Output the [x, y] coordinate of the center of the cell containing the given text.  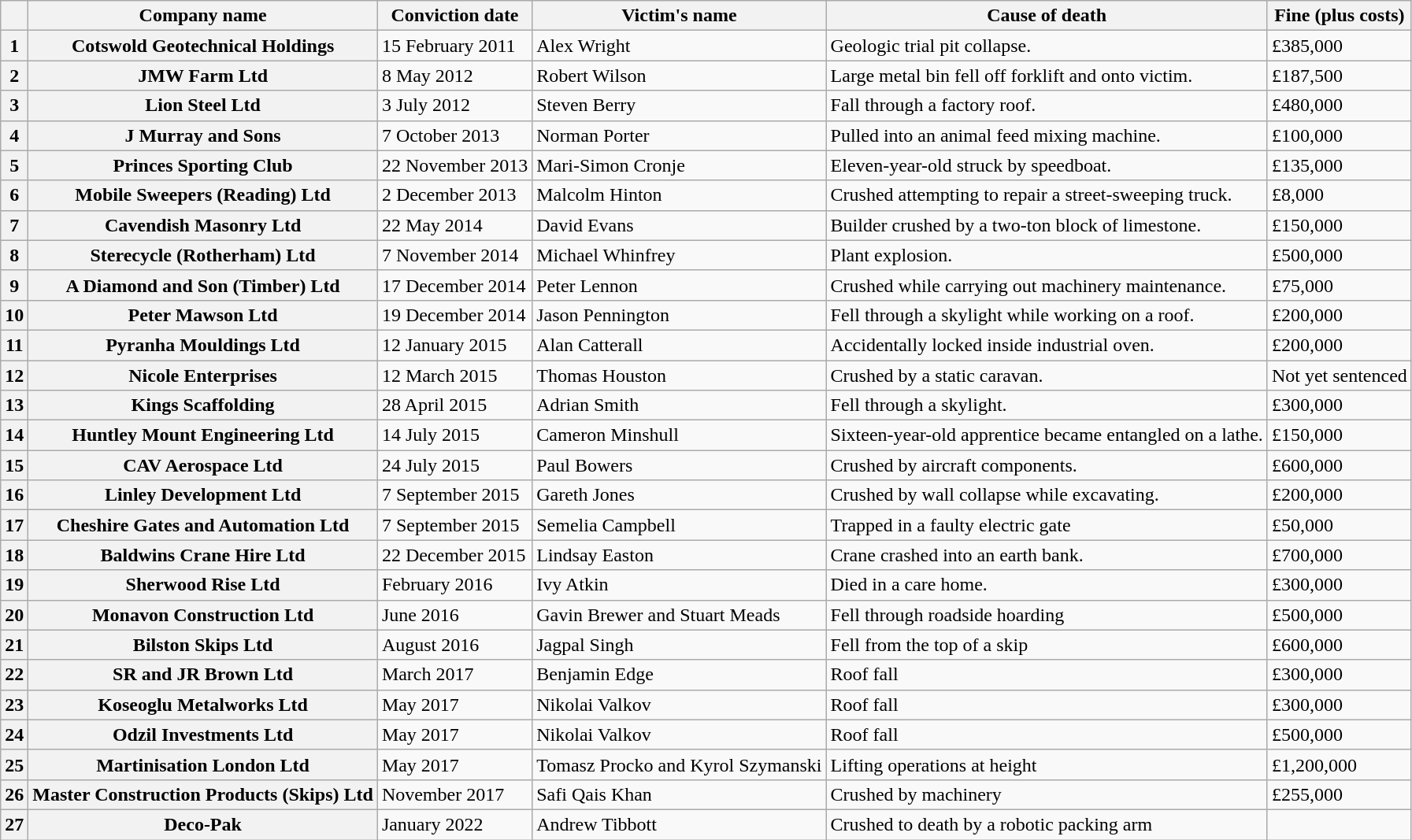
23 [14, 705]
Robert Wilson [679, 76]
Sixteen-year-old apprentice became entangled on a lathe. [1047, 435]
Crushed by a static caravan. [1047, 376]
SR and JR Brown Ltd [203, 675]
22 May 2014 [454, 225]
February 2016 [454, 585]
Lifting operations at height [1047, 764]
12 March 2015 [454, 376]
Mari-Simon Cronje [679, 165]
26 [14, 794]
16 [14, 495]
Benjamin Edge [679, 675]
Conviction date [454, 16]
Lion Steel Ltd [203, 105]
Fall through a factory roof. [1047, 105]
24 July 2015 [454, 465]
Pyranha Mouldings Ltd [203, 345]
Kings Scaffolding [203, 405]
13 [14, 405]
3 [14, 105]
Peter Lennon [679, 285]
15 [14, 465]
£100,000 [1339, 135]
Tomasz Procko and Kyrol Szymanski [679, 764]
14 [14, 435]
Princes Sporting Club [203, 165]
Steven Berry [679, 105]
12 [14, 376]
Builder crushed by a two-ton block of limestone. [1047, 225]
Safi Qais Khan [679, 794]
Nicole Enterprises [203, 376]
7 October 2013 [454, 135]
Crushed by wall collapse while excavating. [1047, 495]
Adrian Smith [679, 405]
22 December 2015 [454, 555]
Crane crashed into an earth bank. [1047, 555]
2 December 2013 [454, 195]
Thomas Houston [679, 376]
Linley Development Ltd [203, 495]
£135,000 [1339, 165]
Sherwood Rise Ltd [203, 585]
Fine (plus costs) [1339, 16]
17 December 2014 [454, 285]
1 [14, 46]
Sterecycle (Rotherham) Ltd [203, 255]
Andrew Tibbott [679, 824]
£700,000 [1339, 555]
7 November 2014 [454, 255]
Pulled into an animal feed mixing machine. [1047, 135]
J Murray and Sons [203, 135]
19 December 2014 [454, 315]
Mobile Sweepers (Reading) Ltd [203, 195]
Alex Wright [679, 46]
2 [14, 76]
Monavon Construction Ltd [203, 615]
Fell through roadside hoarding [1047, 615]
Victim's name [679, 16]
Cause of death [1047, 16]
3 July 2012 [454, 105]
Crushed while carrying out machinery maintenance. [1047, 285]
CAV Aerospace Ltd [203, 465]
21 [14, 645]
£1,200,000 [1339, 764]
20 [14, 615]
£480,000 [1339, 105]
A Diamond and Son (Timber) Ltd [203, 285]
£187,500 [1339, 76]
Crushed by machinery [1047, 794]
22 [14, 675]
12 January 2015 [454, 345]
8 May 2012 [454, 76]
Company name [203, 16]
Peter Mawson Ltd [203, 315]
March 2017 [454, 675]
Eleven-year-old struck by speedboat. [1047, 165]
7 [14, 225]
Cheshire Gates and Automation Ltd [203, 525]
10 [14, 315]
Cameron Minshull [679, 435]
Crushed attempting to repair a street-sweeping truck. [1047, 195]
Not yet sentenced [1339, 376]
Jagpal Singh [679, 645]
Ivy Atkin [679, 585]
Paul Bowers [679, 465]
17 [14, 525]
Malcolm Hinton [679, 195]
Deco-Pak [203, 824]
Cavendish Masonry Ltd [203, 225]
9 [14, 285]
Jason Pennington [679, 315]
8 [14, 255]
Master Construction Products (Skips) Ltd [203, 794]
Fell through a skylight. [1047, 405]
15 February 2011 [454, 46]
Large metal bin fell off forklift and onto victim. [1047, 76]
27 [14, 824]
18 [14, 555]
David Evans [679, 225]
Alan Catterall [679, 345]
£50,000 [1339, 525]
22 November 2013 [454, 165]
JMW Farm Ltd [203, 76]
6 [14, 195]
Gavin Brewer and Stuart Meads [679, 615]
£255,000 [1339, 794]
Trapped in a faulty electric gate [1047, 525]
24 [14, 735]
£8,000 [1339, 195]
Crushed by aircraft components. [1047, 465]
25 [14, 764]
August 2016 [454, 645]
5 [14, 165]
Koseoglu Metalworks Ltd [203, 705]
November 2017 [454, 794]
Bilston Skips Ltd [203, 645]
Martinisation London Ltd [203, 764]
19 [14, 585]
Lindsay Easton [679, 555]
January 2022 [454, 824]
Died in a care home. [1047, 585]
14 July 2015 [454, 435]
Odzil Investments Ltd [203, 735]
£385,000 [1339, 46]
Geologic trial pit collapse. [1047, 46]
Fell from the top of a skip [1047, 645]
Plant explosion. [1047, 255]
Norman Porter [679, 135]
Fell through a skylight while working on a roof. [1047, 315]
Semelia Campbell [679, 525]
Accidentally locked inside industrial oven. [1047, 345]
11 [14, 345]
Cotswold Geotechnical Holdings [203, 46]
Gareth Jones [679, 495]
Michael Whinfrey [679, 255]
£75,000 [1339, 285]
4 [14, 135]
Baldwins Crane Hire Ltd [203, 555]
June 2016 [454, 615]
28 April 2015 [454, 405]
Crushed to death by a robotic packing arm [1047, 824]
Huntley Mount Engineering Ltd [203, 435]
